Provide the (X, Y) coordinate of the cell's center where the given text is located.  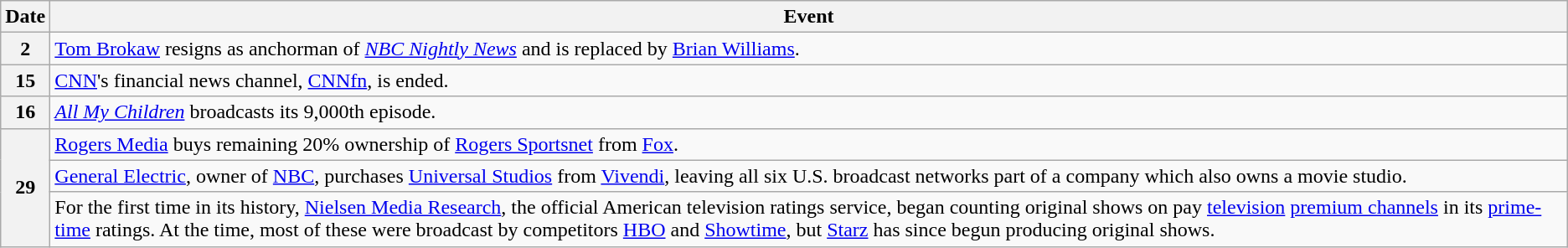
Date (25, 17)
Tom Brokaw resigns as anchorman of NBC Nightly News and is replaced by Brian Williams. (809, 49)
15 (25, 80)
All My Children broadcasts its 9,000th episode. (809, 112)
29 (25, 188)
16 (25, 112)
Rogers Media buys remaining 20% ownership of Rogers Sportsnet from Fox. (809, 144)
2 (25, 49)
Event (809, 17)
CNN's financial news channel, CNNfn, is ended. (809, 80)
